Locate the cell with the specified text and output its [x, y] center coordinate. 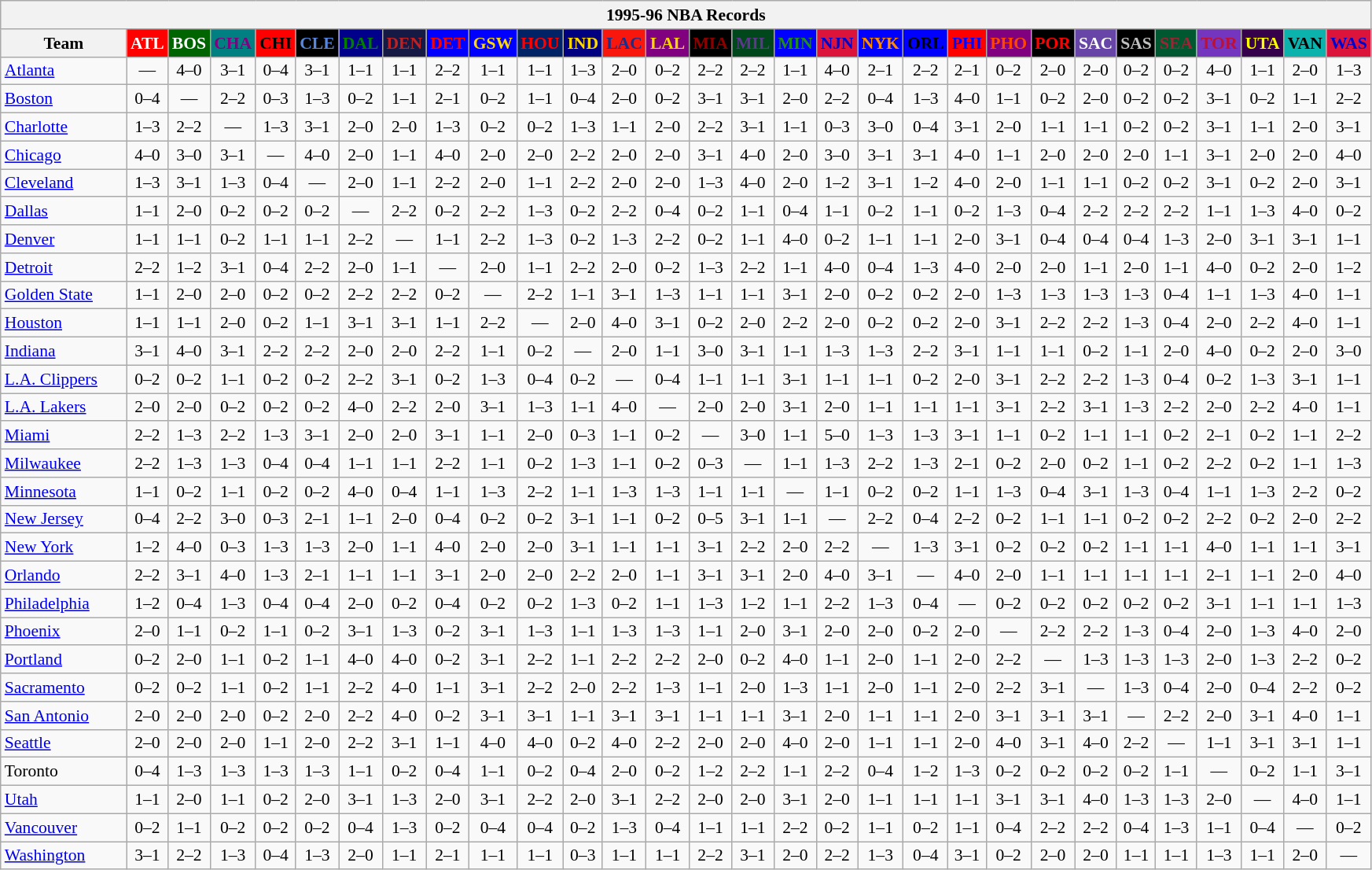
Portland [64, 660]
Atlanta [64, 71]
SEA [1176, 43]
5–0 [837, 436]
POR [1053, 43]
CLE [318, 43]
DEN [404, 43]
DET [448, 43]
0–5 [710, 519]
UTA [1263, 43]
Seattle [64, 743]
SAC [1096, 43]
NYK [881, 43]
LAL [668, 43]
TOR [1219, 43]
Sacramento [64, 688]
SAS [1136, 43]
WAS [1349, 43]
San Antonio [64, 716]
New York [64, 547]
Denver [64, 239]
ATL [148, 43]
Chicago [64, 155]
Indiana [64, 352]
Charlotte [64, 127]
Dallas [64, 212]
MIL [753, 43]
Minnesota [64, 492]
VAN [1305, 43]
HOU [539, 43]
PHI [967, 43]
Detroit [64, 267]
New Jersey [64, 519]
1995-96 NBA Records [686, 15]
Miami [64, 436]
CHI [275, 43]
Milwaukee [64, 463]
Vancouver [64, 828]
LAC [624, 43]
Orlando [64, 576]
Cleveland [64, 183]
BOS [189, 43]
Houston [64, 323]
NJN [837, 43]
CHA [233, 43]
MIA [710, 43]
Toronto [64, 772]
Philadelphia [64, 603]
Team [64, 43]
IND [583, 43]
Boston [64, 99]
Washington [64, 856]
Utah [64, 800]
Phoenix [64, 632]
ORL [926, 43]
Golden State [64, 295]
DAL [361, 43]
GSW [494, 43]
L.A. Clippers [64, 379]
L.A. Lakers [64, 407]
MIN [795, 43]
PHO [1008, 43]
